Return (x, y) of the center of cell containing provided text 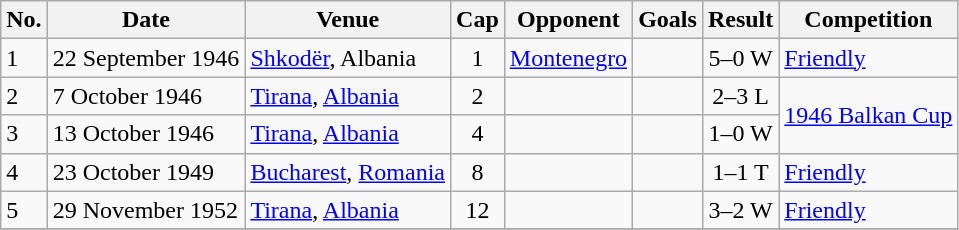
3–2 W (740, 210)
12 (478, 210)
1–0 W (740, 134)
Competition (868, 20)
22 September 1946 (146, 58)
Cap (478, 20)
2–3 L (740, 96)
13 October 1946 (146, 134)
Date (146, 20)
29 November 1952 (146, 210)
Opponent (568, 20)
Venue (348, 20)
23 October 1949 (146, 172)
5–0 W (740, 58)
1–1 T (740, 172)
3 (24, 134)
1946 Balkan Cup (868, 115)
Result (740, 20)
8 (478, 172)
Bucharest, Romania (348, 172)
7 October 1946 (146, 96)
Montenegro (568, 58)
No. (24, 20)
Goals (668, 20)
Shkodër, Albania (348, 58)
5 (24, 210)
